Detect which cell encompasses the target text, then output its [x, y] center coordinate. 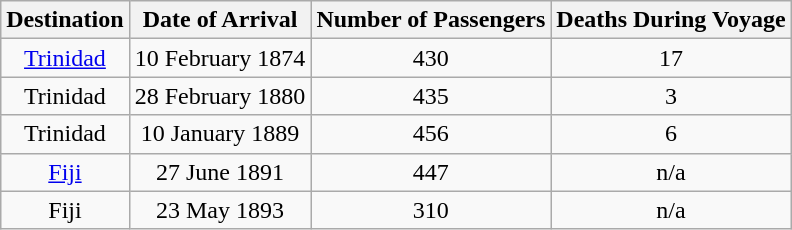
447 [431, 172]
430 [431, 58]
28 February 1880 [220, 96]
6 [671, 134]
435 [431, 96]
10 February 1874 [220, 58]
Date of Arrival [220, 20]
Destination [65, 20]
3 [671, 96]
17 [671, 58]
310 [431, 210]
Number of Passengers [431, 20]
456 [431, 134]
Deaths During Voyage [671, 20]
10 January 1889 [220, 134]
27 June 1891 [220, 172]
23 May 1893 [220, 210]
